Detect which cell encompasses the target text, then output its [X, Y] center coordinate. 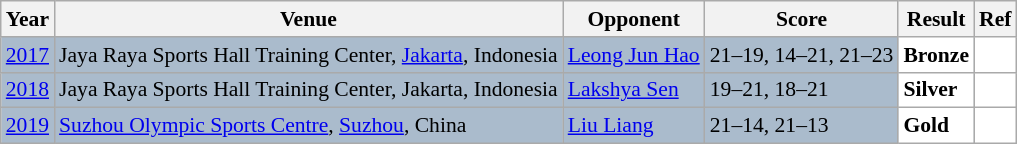
19–21, 18–21 [802, 90]
Score [802, 19]
Bronze [936, 55]
21–19, 14–21, 21–23 [802, 55]
Result [936, 19]
Year [28, 19]
Opponent [634, 19]
Lakshya Sen [634, 90]
2017 [28, 55]
21–14, 21–13 [802, 126]
Gold [936, 126]
Ref [995, 19]
Venue [308, 19]
Leong Jun Hao [634, 55]
Liu Liang [634, 126]
Suzhou Olympic Sports Centre, Suzhou, China [308, 126]
Silver [936, 90]
2019 [28, 126]
2018 [28, 90]
